Identify which cell holds the provided text, then report its [X, Y] central coordinate. 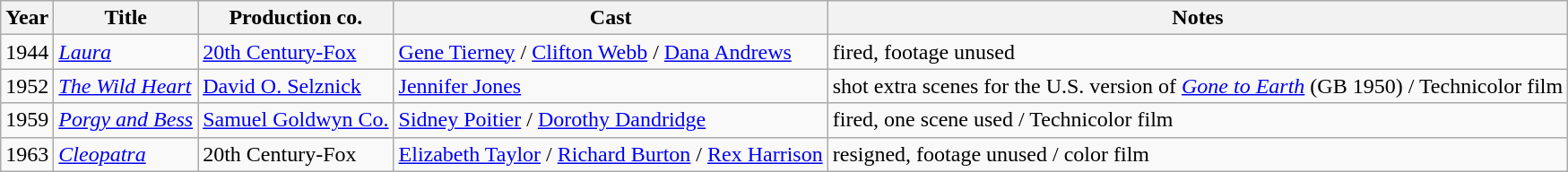
Title [126, 18]
1963 [27, 154]
Gene Tierney / Clifton Webb / Dana Andrews [611, 52]
David O. Selznick [296, 86]
Sidney Poitier / Dorothy Dandridge [611, 120]
Year [27, 18]
Production co. [296, 18]
Laura [126, 52]
1944 [27, 52]
The Wild Heart [126, 86]
Porgy and Bess [126, 120]
Jennifer Jones [611, 86]
resigned, footage unused / color film [1198, 154]
fired, one scene used / Technicolor film [1198, 120]
shot extra scenes for the U.S. version of Gone to Earth (GB 1950) / Technicolor film [1198, 86]
1952 [27, 86]
Elizabeth Taylor / Richard Burton / Rex Harrison [611, 154]
Samuel Goldwyn Co. [296, 120]
Notes [1198, 18]
Cleopatra [126, 154]
1959 [27, 120]
Cast [611, 18]
fired, footage unused [1198, 52]
